Return [X, Y] of the center of cell containing provided text 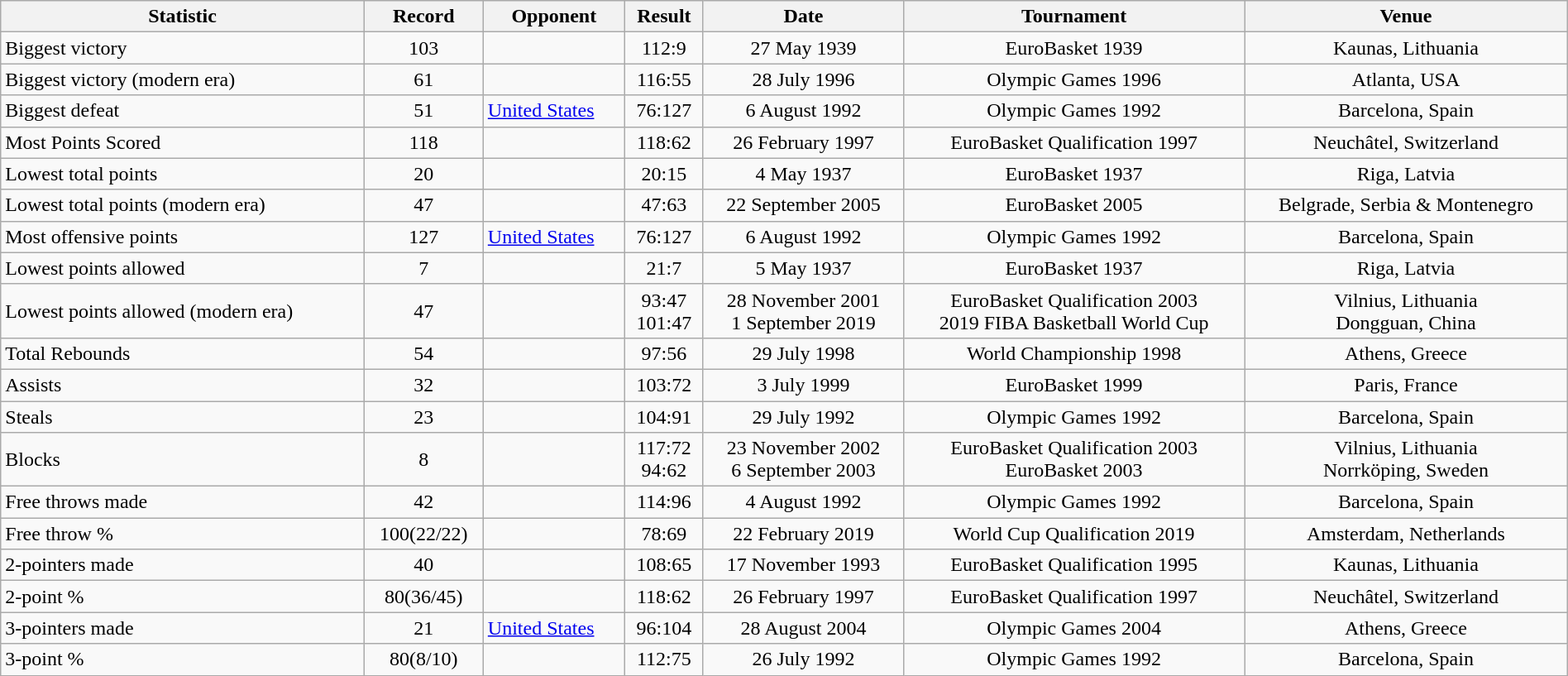
4 August 1992 [803, 502]
20 [423, 174]
Olympic Games 2004 [1073, 628]
47:63 [663, 205]
Belgrade, Serbia & Montenegro [1406, 205]
96:104 [663, 628]
117:7294:62 [663, 460]
97:56 [663, 353]
4 May 1937 [803, 174]
116:55 [663, 79]
3-point % [182, 659]
103:72 [663, 385]
Atlanta, USA [1406, 79]
Free throws made [182, 502]
3 July 1999 [803, 385]
108:65 [663, 565]
23 [423, 416]
29 July 1998 [803, 353]
27 May 1939 [803, 48]
21:7 [663, 268]
Date [803, 17]
Steals [182, 416]
EuroBasket Qualification 2003EuroBasket 2003 [1073, 460]
Record [423, 17]
80(36/45) [423, 597]
Free throw % [182, 534]
Vilnius, LithuaniaDongguan, China [1406, 311]
Statistic [182, 17]
26 July 1992 [803, 659]
54 [423, 353]
Assists [182, 385]
8 [423, 460]
22 February 2019 [803, 534]
93:47101:47 [663, 311]
17 November 1993 [803, 565]
22 September 2005 [803, 205]
Result [663, 17]
5 May 1937 [803, 268]
EuroBasket Qualification 1995 [1073, 565]
40 [423, 565]
103 [423, 48]
32 [423, 385]
Most offensive points [182, 237]
Amsterdam, Netherlands [1406, 534]
Blocks [182, 460]
23 November 20026 September 2003 [803, 460]
2-pointers made [182, 565]
112:75 [663, 659]
78:69 [663, 534]
Venue [1406, 17]
42 [423, 502]
100(22/22) [423, 534]
Biggest victory (modern era) [182, 79]
EuroBasket 2005 [1073, 205]
Opponent [554, 17]
28 August 2004 [803, 628]
Biggest victory [182, 48]
Vilnius, LithuaniaNorrköping, Sweden [1406, 460]
28 November 20011 September 2019 [803, 311]
Tournament [1073, 17]
Lowest points allowed [182, 268]
Lowest total points (modern era) [182, 205]
104:91 [663, 416]
28 July 1996 [803, 79]
Biggest defeat [182, 111]
3-pointers made [182, 628]
112:9 [663, 48]
61 [423, 79]
127 [423, 237]
114:96 [663, 502]
20:15 [663, 174]
21 [423, 628]
80(8/10) [423, 659]
Most Points Scored [182, 142]
World Championship 1998 [1073, 353]
29 July 1992 [803, 416]
Olympic Games 1996 [1073, 79]
Lowest points allowed (modern era) [182, 311]
World Cup Qualification 2019 [1073, 534]
EuroBasket Qualification 20032019 FIBA Basketball World Cup [1073, 311]
Paris, France [1406, 385]
EuroBasket 1939 [1073, 48]
Total Rebounds [182, 353]
EuroBasket 1999 [1073, 385]
2-point % [182, 597]
7 [423, 268]
118 [423, 142]
51 [423, 111]
Lowest total points [182, 174]
